Detect which cell encompasses the target text, then output its (X, Y) center coordinate. 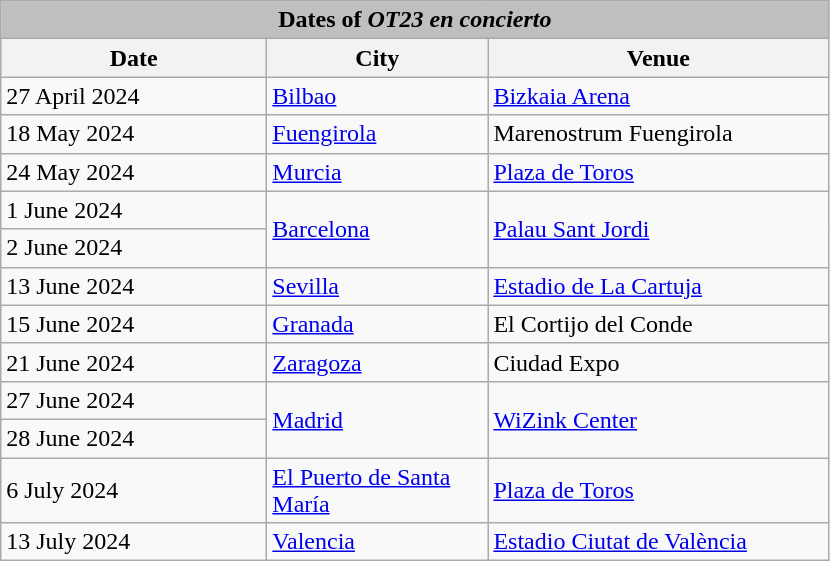
28 June 2024 (134, 438)
Dates of OT23 en concierto (415, 20)
Date (134, 58)
6 July 2024 (134, 490)
Fuengirola (378, 134)
2 June 2024 (134, 248)
Bilbao (378, 96)
Bizkaia Arena (658, 96)
El Puerto de Santa María (378, 490)
21 June 2024 (134, 362)
Sevilla (378, 286)
Ciudad Expo (658, 362)
27 June 2024 (134, 400)
Granada (378, 324)
City (378, 58)
Estadio Ciutat de València (658, 542)
18 May 2024 (134, 134)
Marenostrum Fuengirola (658, 134)
13 July 2024 (134, 542)
13 June 2024 (134, 286)
WiZink Center (658, 419)
Madrid (378, 419)
15 June 2024 (134, 324)
Barcelona (378, 229)
Palau Sant Jordi (658, 229)
Venue (658, 58)
Zaragoza (378, 362)
24 May 2024 (134, 172)
Estadio de La Cartuja (658, 286)
Murcia (378, 172)
El Cortijo del Conde (658, 324)
1 June 2024 (134, 210)
27 April 2024 (134, 96)
Valencia (378, 542)
